Output the [x, y] coordinate of the center of the cell containing the given text.  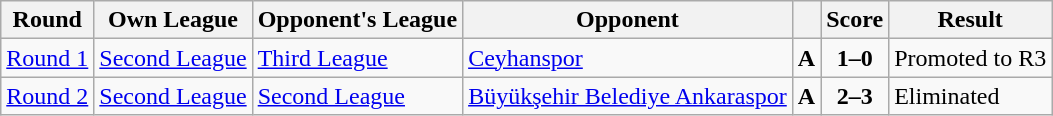
Ceyhanspor [628, 58]
Result [970, 20]
Büyükşehir Belediye Ankaraspor [628, 96]
2–3 [855, 96]
Round [48, 20]
Round 1 [48, 58]
Round 2 [48, 96]
Score [855, 20]
Eliminated [970, 96]
Third League [357, 58]
Opponent [628, 20]
1–0 [855, 58]
Promoted to R3 [970, 58]
Own League [173, 20]
Opponent's League [357, 20]
